Scan for the cell matching the given text and deliver its (X, Y) coordinate at center. 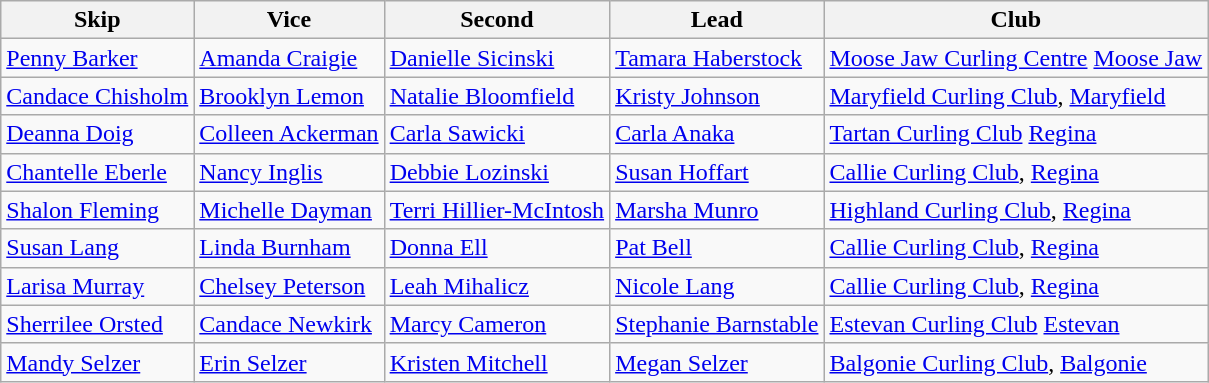
Chelsey Peterson (289, 286)
Lead (717, 20)
Susan Hoffart (717, 172)
Chantelle Eberle (98, 172)
Maryfield Curling Club, Maryfield (1016, 96)
Estevan Curling Club Estevan (1016, 324)
Donna Ell (497, 248)
Penny Barker (98, 58)
Brooklyn Lemon (289, 96)
Natalie Bloomfield (497, 96)
Debbie Lozinski (497, 172)
Deanna Doig (98, 134)
Candace Newkirk (289, 324)
Nicole Lang (717, 286)
Leah Mihalicz (497, 286)
Balgonie Curling Club, Balgonie (1016, 362)
Shalon Fleming (98, 210)
Tartan Curling Club Regina (1016, 134)
Colleen Ackerman (289, 134)
Candace Chisholm (98, 96)
Highland Curling Club, Regina (1016, 210)
Marsha Munro (717, 210)
Mandy Selzer (98, 362)
Kristy Johnson (717, 96)
Linda Burnham (289, 248)
Danielle Sicinski (497, 58)
Sherrilee Orsted (98, 324)
Skip (98, 20)
Stephanie Barnstable (717, 324)
Vice (289, 20)
Second (497, 20)
Carla Anaka (717, 134)
Susan Lang (98, 248)
Kristen Mitchell (497, 362)
Nancy Inglis (289, 172)
Marcy Cameron (497, 324)
Club (1016, 20)
Pat Bell (717, 248)
Amanda Craigie (289, 58)
Moose Jaw Curling Centre Moose Jaw (1016, 58)
Terri Hillier-McIntosh (497, 210)
Larisa Murray (98, 286)
Erin Selzer (289, 362)
Michelle Dayman (289, 210)
Carla Sawicki (497, 134)
Tamara Haberstock (717, 58)
Megan Selzer (717, 362)
